Locate the cell with the specified text and output its (X, Y) center coordinate. 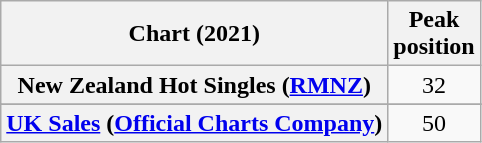
Chart (2021) (194, 34)
Peakposition (434, 34)
UK Sales (Official Charts Company) (194, 123)
New Zealand Hot Singles (RMNZ) (194, 85)
50 (434, 123)
32 (434, 85)
